Provide the [X, Y] coordinate of the cell's center where the given text is located.  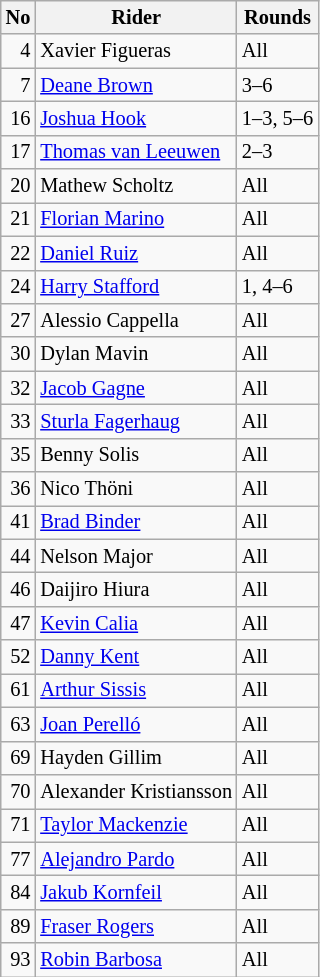
Joshua Hook [136, 118]
4 [18, 51]
Xavier Figueras [136, 51]
20 [18, 186]
Nelson Major [136, 556]
71 [18, 825]
69 [18, 758]
22 [18, 253]
93 [18, 960]
Dylan Mavin [136, 354]
Arthur Sissis [136, 690]
63 [18, 724]
89 [18, 926]
77 [18, 859]
No [18, 17]
1–3, 5–6 [278, 118]
Jakub Kornfeil [136, 892]
1, 4–6 [278, 287]
Florian Marino [136, 219]
84 [18, 892]
Danny Kent [136, 657]
Rider [136, 17]
70 [18, 791]
Deane Brown [136, 85]
Joan Perelló [136, 724]
Benny Solis [136, 455]
21 [18, 219]
33 [18, 421]
52 [18, 657]
Alejandro Pardo [136, 859]
Sturla Fagerhaug [136, 421]
17 [18, 152]
30 [18, 354]
16 [18, 118]
Robin Barbosa [136, 960]
Hayden Gillim [136, 758]
24 [18, 287]
47 [18, 623]
Daniel Ruiz [136, 253]
46 [18, 589]
61 [18, 690]
Mathew Scholtz [136, 186]
32 [18, 388]
Rounds [278, 17]
Kevin Calia [136, 623]
Nico Thöni [136, 489]
3–6 [278, 85]
36 [18, 489]
Jacob Gagne [136, 388]
Harry Stafford [136, 287]
7 [18, 85]
41 [18, 522]
35 [18, 455]
Alexander Kristiansson [136, 791]
Daijiro Hiura [136, 589]
Thomas van Leeuwen [136, 152]
2–3 [278, 152]
Taylor Mackenzie [136, 825]
27 [18, 320]
44 [18, 556]
Brad Binder [136, 522]
Alessio Cappella [136, 320]
Fraser Rogers [136, 926]
